Determine the [x, y] coordinate at the center of the cell enclosing the given text.  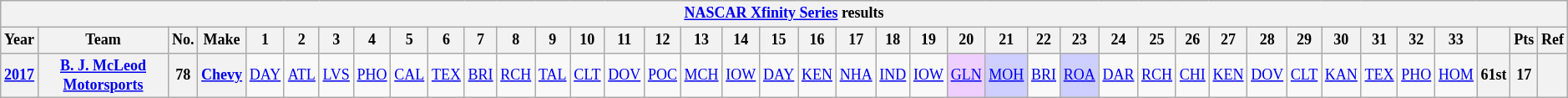
CHI [1192, 75]
15 [779, 40]
Pts [1525, 40]
MOH [1007, 75]
13 [701, 40]
20 [966, 40]
5 [409, 40]
16 [817, 40]
4 [372, 40]
Make [222, 40]
22 [1044, 40]
IND [893, 75]
GLN [966, 75]
18 [893, 40]
NASCAR Xfinity Series results [784, 13]
28 [1267, 40]
8 [516, 40]
NHA [856, 75]
HOM [1456, 75]
26 [1192, 40]
14 [741, 40]
2017 [20, 75]
ATL [301, 75]
29 [1304, 40]
10 [588, 40]
2 [301, 40]
MCH [701, 75]
11 [625, 40]
19 [928, 40]
No. [184, 40]
27 [1228, 40]
24 [1119, 40]
32 [1416, 40]
TAL [553, 75]
25 [1157, 40]
12 [663, 40]
6 [447, 40]
3 [336, 40]
DAR [1119, 75]
33 [1456, 40]
POC [663, 75]
21 [1007, 40]
78 [184, 75]
23 [1079, 40]
1 [265, 40]
KAN [1341, 75]
9 [553, 40]
ROA [1079, 75]
7 [481, 40]
Chevy [222, 75]
61st [1494, 75]
Team [103, 40]
30 [1341, 40]
Year [20, 40]
CAL [409, 75]
31 [1379, 40]
Ref [1553, 40]
LVS [336, 75]
B. J. McLeod Motorsports [103, 75]
